Extract the (x, y) coordinate from the center of the cell holding the provided text.  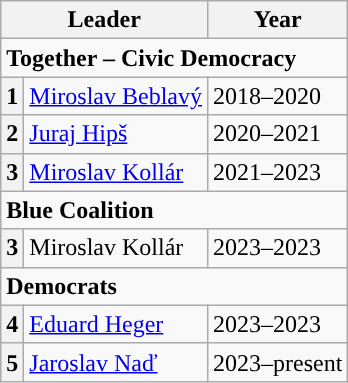
4 (12, 324)
Blue Coalition (174, 210)
Leader (104, 20)
Together – Civic Democracy (174, 58)
2018–2020 (278, 96)
Miroslav Beblavý (116, 96)
Juraj Hipš (116, 134)
5 (12, 362)
2020–2021 (278, 134)
Democrats (174, 286)
2023–present (278, 362)
2021–2023 (278, 172)
Eduard Heger (116, 324)
1 (12, 96)
2 (12, 134)
Jaroslav Naď (116, 362)
Year (278, 20)
